Search for the cell housing the specified text and yield its [X, Y] center coordinate. 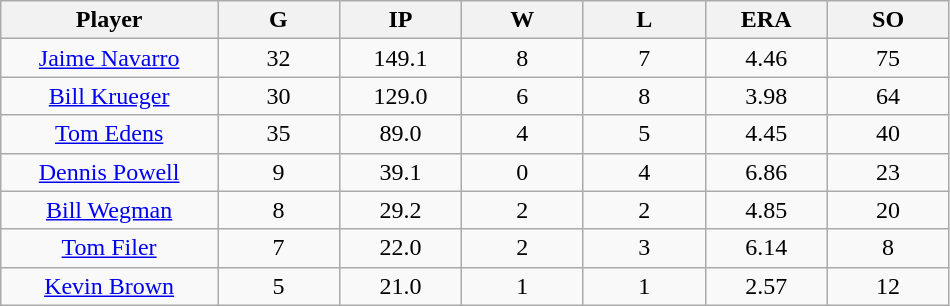
40 [888, 134]
12 [888, 286]
3.98 [766, 96]
21.0 [400, 286]
22.0 [400, 248]
Kevin Brown [110, 286]
Player [110, 20]
23 [888, 172]
2.57 [766, 286]
0 [522, 172]
6.86 [766, 172]
35 [279, 134]
IP [400, 20]
Dennis Powell [110, 172]
Jaime Navarro [110, 58]
129.0 [400, 96]
Tom Filer [110, 248]
89.0 [400, 134]
3 [644, 248]
9 [279, 172]
G [279, 20]
20 [888, 210]
6 [522, 96]
Bill Wegman [110, 210]
Tom Edens [110, 134]
SO [888, 20]
ERA [766, 20]
W [522, 20]
39.1 [400, 172]
4.46 [766, 58]
L [644, 20]
75 [888, 58]
29.2 [400, 210]
32 [279, 58]
64 [888, 96]
149.1 [400, 58]
4.85 [766, 210]
30 [279, 96]
6.14 [766, 248]
Bill Krueger [110, 96]
4.45 [766, 134]
